Determine the [x, y] coordinate at the center of the cell enclosing the given text.  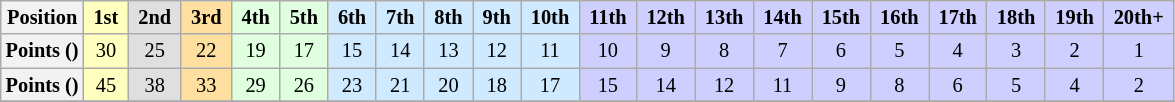
29 [256, 85]
25 [154, 51]
10th [550, 17]
33 [206, 85]
4th [256, 17]
19 [256, 51]
15th [841, 17]
30 [106, 51]
13 [448, 51]
18 [497, 85]
3 [1016, 51]
2nd [154, 17]
16th [899, 17]
7th [400, 17]
14th [782, 17]
5th [304, 17]
12th [665, 17]
45 [106, 85]
20 [448, 85]
13th [724, 17]
19th [1074, 17]
7 [782, 51]
11th [608, 17]
3rd [206, 17]
17th [957, 17]
Position [42, 17]
8th [448, 17]
26 [304, 85]
1 [1139, 51]
6th [352, 17]
21 [400, 85]
18th [1016, 17]
9th [497, 17]
1st [106, 17]
20th+ [1139, 17]
23 [352, 85]
22 [206, 51]
38 [154, 85]
10 [608, 51]
